Detect which cell encompasses the target text, then output its [X, Y] center coordinate. 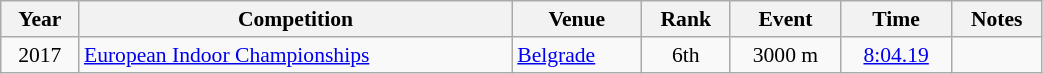
European Indoor Championships [296, 55]
Venue [576, 19]
Rank [686, 19]
Year [40, 19]
6th [686, 55]
Belgrade [576, 55]
8:04.19 [896, 55]
3000 m [786, 55]
Event [786, 19]
Competition [296, 19]
Notes [996, 19]
Time [896, 19]
2017 [40, 55]
